Provide the (x, y) coordinate of the cell's center where the given text is located.  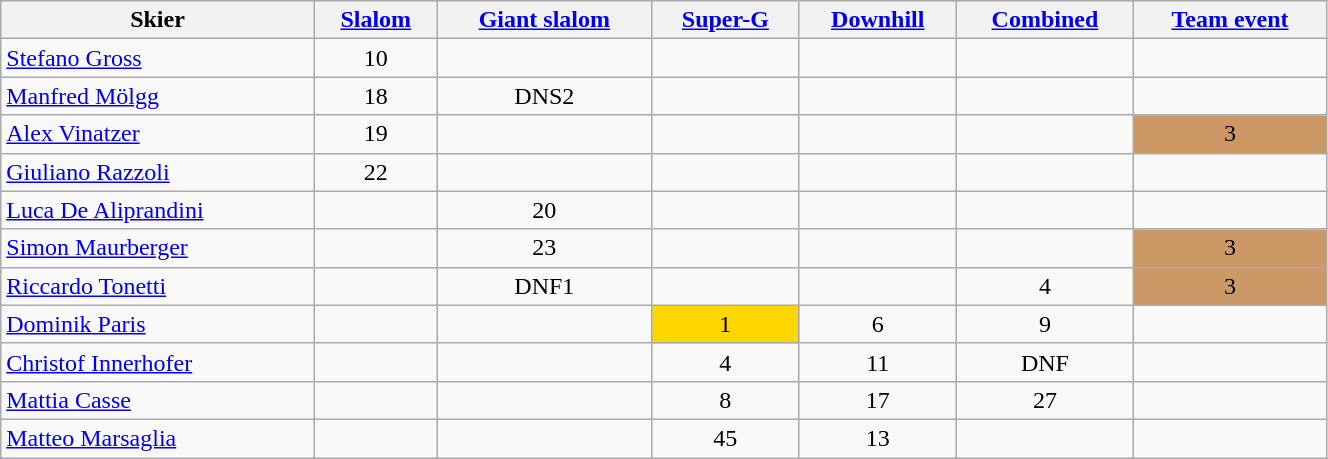
Skier (158, 20)
13 (878, 438)
23 (544, 248)
Matteo Marsaglia (158, 438)
Mattia Casse (158, 400)
Team event (1230, 20)
Super-G (725, 20)
6 (878, 324)
Riccardo Tonetti (158, 286)
Luca De Aliprandini (158, 210)
17 (878, 400)
19 (376, 134)
Manfred Mölgg (158, 96)
8 (725, 400)
18 (376, 96)
DNS2 (544, 96)
1 (725, 324)
10 (376, 58)
Stefano Gross (158, 58)
Dominik Paris (158, 324)
9 (1044, 324)
Downhill (878, 20)
22 (376, 172)
Christof Innerhofer (158, 362)
45 (725, 438)
Giuliano Razzoli (158, 172)
20 (544, 210)
Alex Vinatzer (158, 134)
DNF1 (544, 286)
Simon Maurberger (158, 248)
11 (878, 362)
Giant slalom (544, 20)
DNF (1044, 362)
27 (1044, 400)
Combined (1044, 20)
Slalom (376, 20)
